For the text-containing cell, return its midpoint in (X, Y) coordinate format. 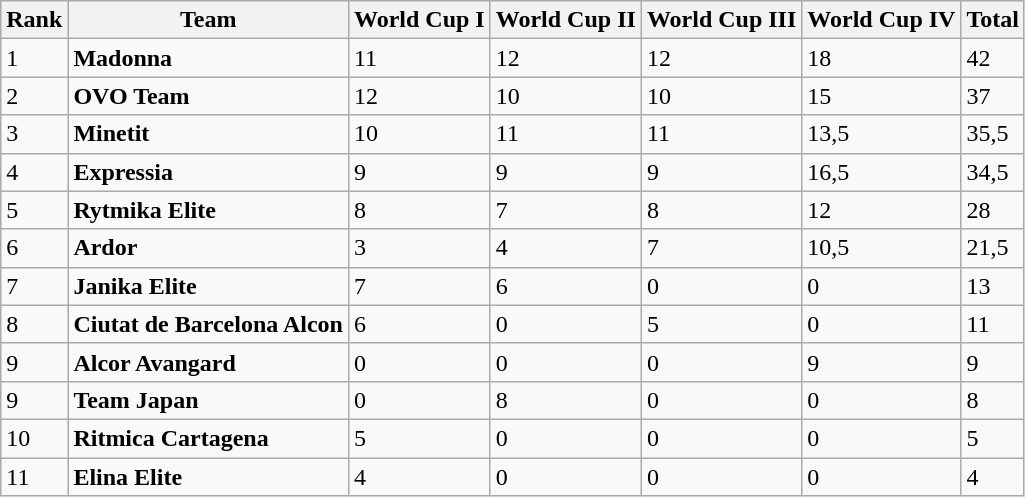
35,5 (993, 134)
Madonna (208, 58)
OVO Team (208, 96)
Expressia (208, 172)
16,5 (882, 172)
World Cup II (566, 20)
Team (208, 20)
World Cup IV (882, 20)
37 (993, 96)
42 (993, 58)
Ardor (208, 248)
21,5 (993, 248)
Rytmika Elite (208, 210)
1 (34, 58)
Alcor Avangard (208, 362)
13,5 (882, 134)
World Cup III (721, 20)
18 (882, 58)
Elina Elite (208, 477)
13 (993, 286)
2 (34, 96)
Rank (34, 20)
Team Japan (208, 400)
34,5 (993, 172)
10,5 (882, 248)
Ciutat de Barcelona Alcon (208, 324)
Total (993, 20)
Ritmica Cartagena (208, 438)
28 (993, 210)
15 (882, 96)
Janika Elite (208, 286)
World Cup I (419, 20)
Minetit (208, 134)
